Identify which cell holds the provided text, then report its (X, Y) central coordinate. 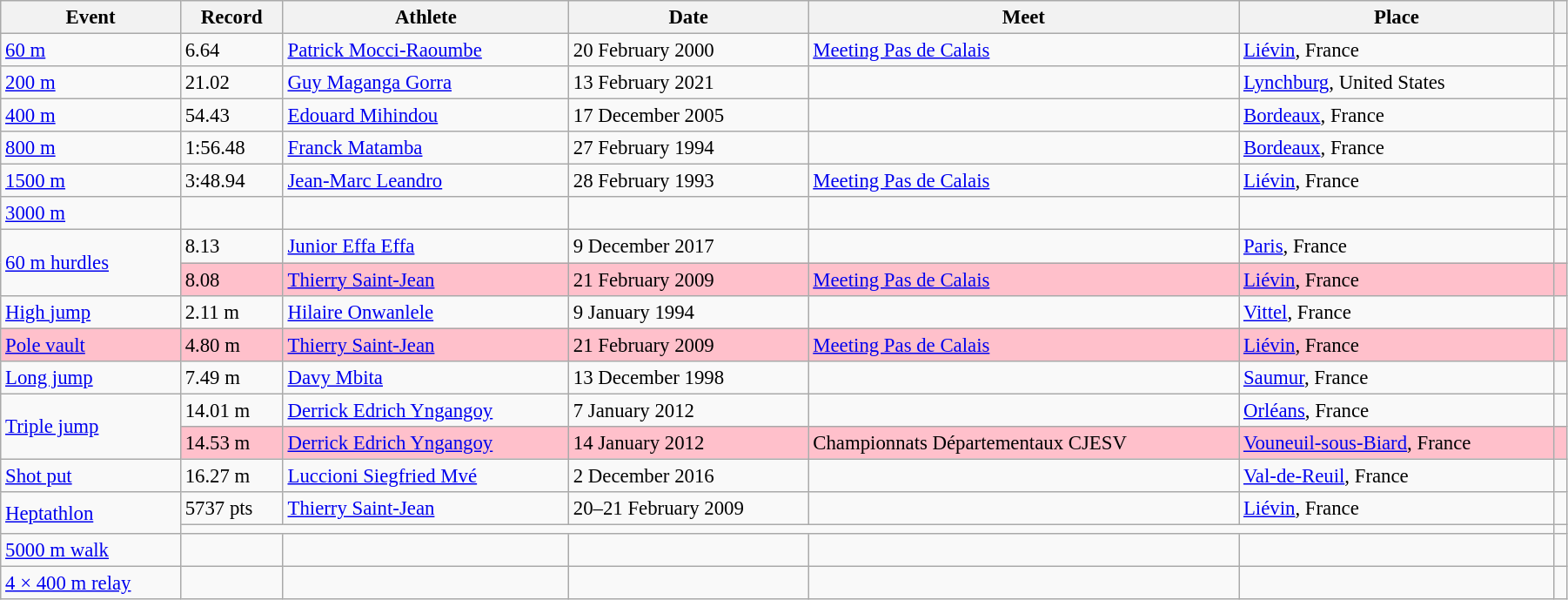
4 × 400 m relay (90, 583)
54.43 (231, 116)
High jump (90, 312)
13 February 2021 (687, 83)
Shot put (90, 475)
Lynchburg, United States (1397, 83)
3:48.94 (231, 181)
400 m (90, 116)
Championnats Départementaux CJESV (1023, 443)
14.01 m (231, 410)
Val-de-Reuil, France (1397, 475)
28 February 1993 (687, 181)
6.64 (231, 51)
Event (90, 17)
2 December 2016 (687, 475)
7.49 m (231, 377)
1:56.48 (231, 148)
Guy Maganga Gorra (426, 83)
Saumur, France (1397, 377)
Meet (1023, 17)
17 December 2005 (687, 116)
21.02 (231, 83)
4.80 m (231, 345)
800 m (90, 148)
Heptathlon (90, 513)
Triple jump (90, 427)
200 m (90, 83)
20–21 February 2009 (687, 509)
14.53 m (231, 443)
8.13 (231, 246)
Record (231, 17)
Franck Matamba (426, 148)
Orléans, France (1397, 410)
60 m hurdles (90, 263)
Long jump (90, 377)
7 January 2012 (687, 410)
60 m (90, 51)
Luccioni Siegfried Mvé (426, 475)
9 January 1994 (687, 312)
Patrick Mocci-Raoumbe (426, 51)
1500 m (90, 181)
9 December 2017 (687, 246)
5000 m walk (90, 550)
Hilaire Onwanlele (426, 312)
Edouard Mihindou (426, 116)
16.27 m (231, 475)
13 December 1998 (687, 377)
Junior Effa Effa (426, 246)
Vittel, France (1397, 312)
Place (1397, 17)
Date (687, 17)
14 January 2012 (687, 443)
8.08 (231, 280)
Vouneuil-sous-Biard, France (1397, 443)
27 February 1994 (687, 148)
Jean-Marc Leandro (426, 181)
2.11 m (231, 312)
20 February 2000 (687, 51)
5737 pts (231, 509)
Paris, France (1397, 246)
Davy Mbita (426, 377)
Pole vault (90, 345)
Athlete (426, 17)
3000 m (90, 213)
